Identify which cell holds the provided text, then report its (x, y) central coordinate. 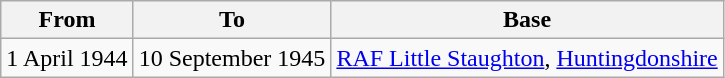
Base (527, 20)
RAF Little Staughton, Huntingdonshire (527, 58)
From (67, 20)
To (232, 20)
1 April 1944 (67, 58)
10 September 1945 (232, 58)
